Detect which cell encompasses the target text, then output its [x, y] center coordinate. 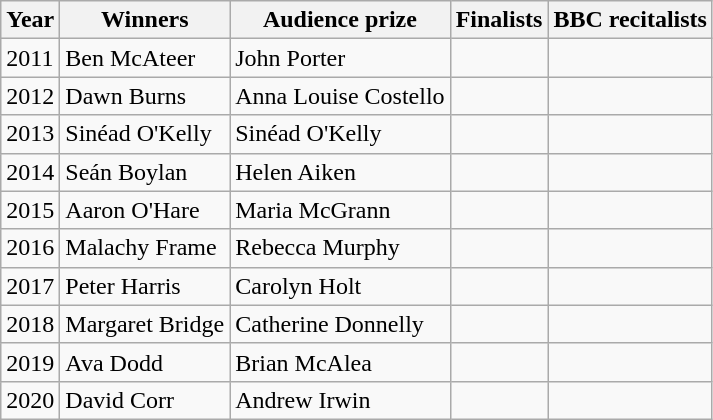
Brian McAlea [340, 362]
2015 [30, 210]
BBC recitalists [630, 20]
2020 [30, 400]
Year [30, 20]
Ben McAteer [145, 58]
2016 [30, 248]
Catherine Donnelly [340, 324]
Peter Harris [145, 286]
Finalists [499, 20]
Seán Boylan [145, 172]
Ava Dodd [145, 362]
John Porter [340, 58]
Malachy Frame [145, 248]
2018 [30, 324]
Dawn Burns [145, 96]
Margaret Bridge [145, 324]
Anna Louise Costello [340, 96]
Carolyn Holt [340, 286]
2011 [30, 58]
Winners [145, 20]
Helen Aiken [340, 172]
David Corr [145, 400]
Aaron O'Hare [145, 210]
2013 [30, 134]
2014 [30, 172]
Andrew Irwin [340, 400]
2017 [30, 286]
Maria McGrann [340, 210]
Audience prize [340, 20]
2012 [30, 96]
Rebecca Murphy [340, 248]
2019 [30, 362]
